Determine the [x, y] coordinate at the center of the cell enclosing the given text.  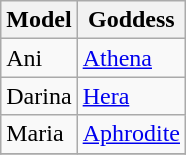
Athena [131, 58]
Model [39, 20]
Goddess [131, 20]
Aphrodite [131, 134]
Hera [131, 96]
Maria [39, 134]
Darina [39, 96]
Ani [39, 58]
